Identify which cell holds the provided text, then report its [X, Y] central coordinate. 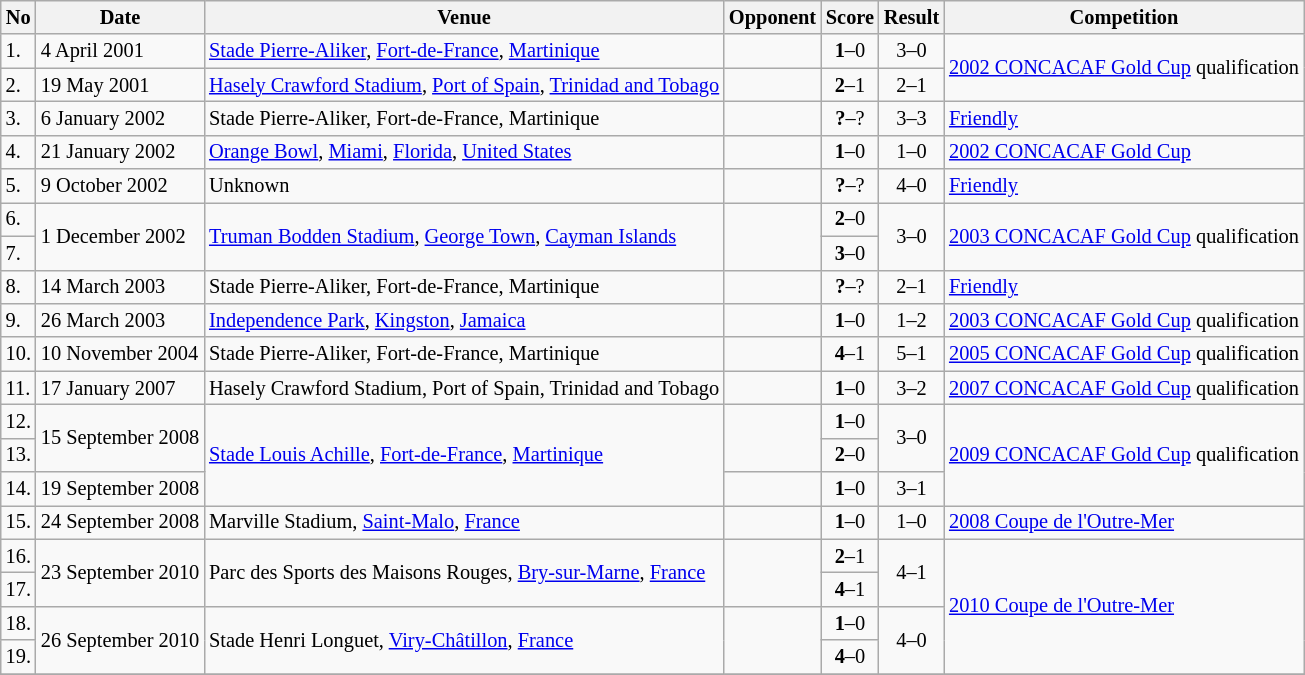
2008 Coupe de l'Outre-Mer [1124, 522]
9. [18, 320]
2009 CONCACAF Gold Cup qualification [1124, 454]
10 November 2004 [120, 354]
Opponent [772, 17]
5–1 [912, 354]
26 March 2003 [120, 320]
1. [18, 51]
3–1 [912, 489]
Independence Park, Kingston, Jamaica [464, 320]
2002 CONCACAF Gold Cup qualification [1124, 68]
4. [18, 152]
17. [18, 589]
12. [18, 421]
2002 CONCACAF Gold Cup [1124, 152]
Unknown [464, 186]
2010 Coupe de l'Outre-Mer [1124, 606]
26 September 2010 [120, 640]
2005 CONCACAF Gold Cup qualification [1124, 354]
6. [18, 219]
16. [18, 556]
Marville Stadium, Saint-Malo, France [464, 522]
11. [18, 388]
24 September 2008 [120, 522]
5. [18, 186]
3–2 [912, 388]
7. [18, 253]
19 September 2008 [120, 489]
Truman Bodden Stadium, George Town, Cayman Islands [464, 236]
15 September 2008 [120, 438]
8. [18, 287]
3. [18, 118]
19 May 2001 [120, 85]
Result [912, 17]
18. [18, 623]
2007 CONCACAF Gold Cup qualification [1124, 388]
1 December 2002 [120, 236]
Date [120, 17]
14 March 2003 [120, 287]
23 September 2010 [120, 572]
19. [18, 657]
Competition [1124, 17]
Stade Henri Longuet, Viry-Châtillon, France [464, 640]
2. [18, 85]
4 April 2001 [120, 51]
14. [18, 489]
Orange Bowl, Miami, Florida, United States [464, 152]
No [18, 17]
13. [18, 455]
9 October 2002 [120, 186]
21 January 2002 [120, 152]
17 January 2007 [120, 388]
Score [850, 17]
Parc des Sports des Maisons Rouges, Bry-sur-Marne, France [464, 572]
Venue [464, 17]
10. [18, 354]
1–2 [912, 320]
3–3 [912, 118]
Stade Louis Achille, Fort-de-France, Martinique [464, 454]
6 January 2002 [120, 118]
15. [18, 522]
